Locate the cell with the specified text and output its (X, Y) center coordinate. 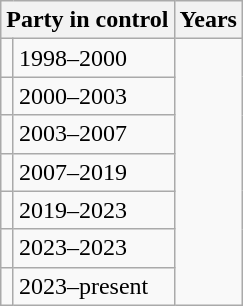
2023–2023 (94, 248)
Years (208, 20)
2023–present (94, 286)
2019–2023 (94, 210)
Party in control (88, 20)
2007–2019 (94, 172)
2003–2007 (94, 134)
2000–2003 (94, 96)
1998–2000 (94, 58)
